Detect which cell encompasses the target text, then output its (X, Y) center coordinate. 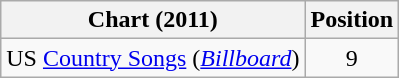
Position (352, 20)
9 (352, 58)
US Country Songs (Billboard) (153, 58)
Chart (2011) (153, 20)
